From the cell containing the given text, extract its center point as [X, Y] coordinate. 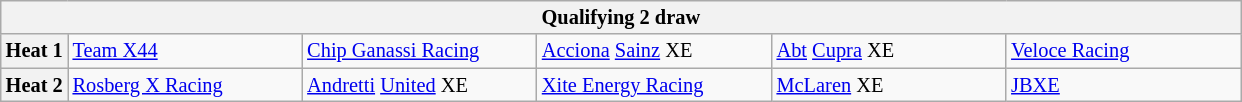
Team X44 [186, 51]
JBXE [1124, 85]
Acciona Sainz XE [654, 51]
Xite Energy Racing [654, 85]
Rosberg X Racing [186, 85]
Heat 1 [34, 51]
Chip Ganassi Racing [420, 51]
Heat 2 [34, 85]
Abt Cupra XE [890, 51]
Veloce Racing [1124, 51]
Qualifying 2 draw [621, 17]
Andretti United XE [420, 85]
McLaren XE [890, 85]
